Locate the cell with the specified text and output its [X, Y] center coordinate. 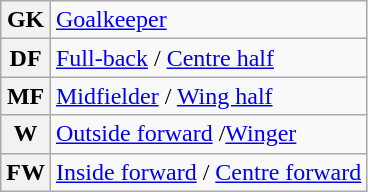
Midfielder / Wing half [208, 96]
GK [26, 20]
Inside forward / Centre forward [208, 172]
W [26, 134]
Full-back / Centre half [208, 58]
DF [26, 58]
FW [26, 172]
MF [26, 96]
Outside forward /Winger [208, 134]
Goalkeeper [208, 20]
